Return the (X, Y) coordinate for the center point of the cell that contains the specified text.  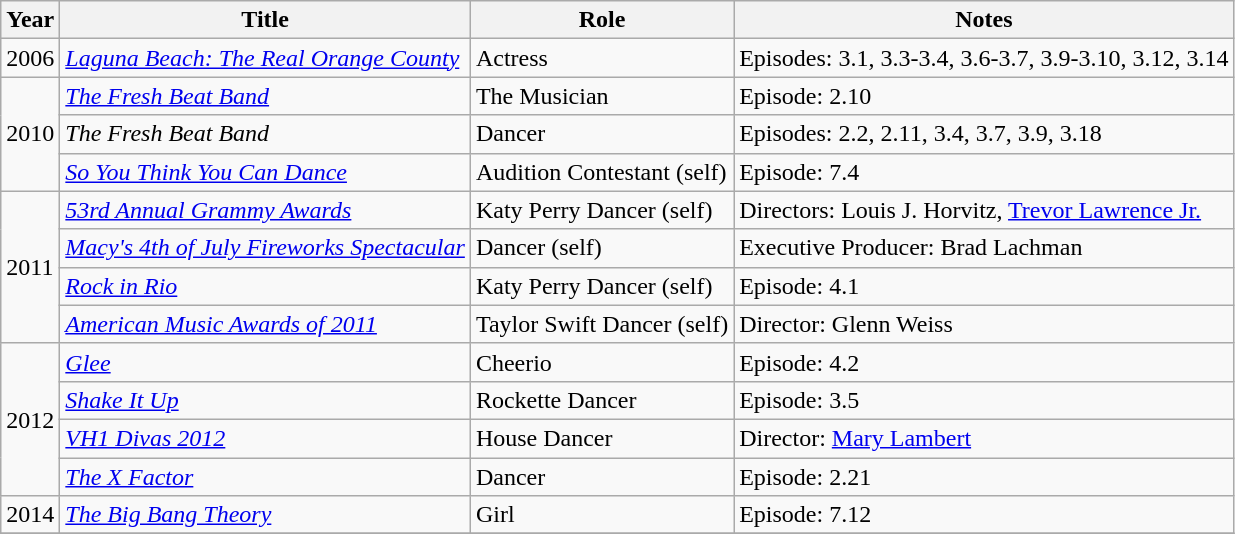
2010 (30, 134)
Episodes: 3.1, 3.3-3.4, 3.6-3.7, 3.9-3.10, 3.12, 3.14 (984, 58)
Episode: 4.2 (984, 362)
Rockette Dancer (602, 400)
Cheerio (602, 362)
Episode: 7.12 (984, 515)
The Musician (602, 96)
53rd Annual Grammy Awards (266, 210)
Laguna Beach: The Real Orange County (266, 58)
VH1 Divas 2012 (266, 438)
2012 (30, 419)
Girl (602, 515)
Role (602, 20)
Actress (602, 58)
Rock in Rio (266, 286)
American Music Awards of 2011 (266, 324)
Audition Contestant (self) (602, 172)
Director: Glenn Weiss (984, 324)
Glee (266, 362)
Director: Mary Lambert (984, 438)
Episode: 3.5 (984, 400)
Episodes: 2.2, 2.11, 3.4, 3.7, 3.9, 3.18 (984, 134)
Executive Producer: Brad Lachman (984, 248)
The X Factor (266, 477)
Title (266, 20)
2011 (30, 267)
2014 (30, 515)
Dancer (self) (602, 248)
2006 (30, 58)
Year (30, 20)
Directors: Louis J. Horvitz, Trevor Lawrence Jr. (984, 210)
Notes (984, 20)
Taylor Swift Dancer (self) (602, 324)
Episode: 7.4 (984, 172)
Episode: 2.21 (984, 477)
Macy's 4th of July Fireworks Spectacular (266, 248)
Episode: 4.1 (984, 286)
Shake It Up (266, 400)
The Big Bang Theory (266, 515)
House Dancer (602, 438)
So You Think You Can Dance (266, 172)
Episode: 2.10 (984, 96)
